Extract the (X, Y) coordinate from the center of the cell holding the provided text.  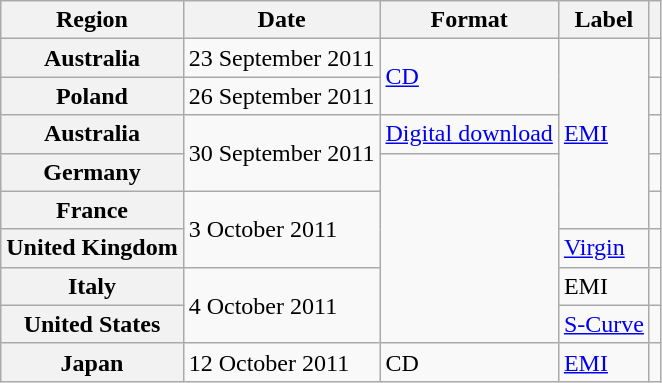
3 October 2011 (282, 229)
Virgin (604, 248)
United States (92, 324)
Region (92, 20)
United Kingdom (92, 248)
Label (604, 20)
S-Curve (604, 324)
12 October 2011 (282, 362)
Germany (92, 172)
4 October 2011 (282, 305)
23 September 2011 (282, 58)
30 September 2011 (282, 153)
Date (282, 20)
Japan (92, 362)
France (92, 210)
Digital download (469, 134)
Italy (92, 286)
26 September 2011 (282, 96)
Poland (92, 96)
Format (469, 20)
